Provide the [x, y] coordinate of the cell's center where the given text is located.  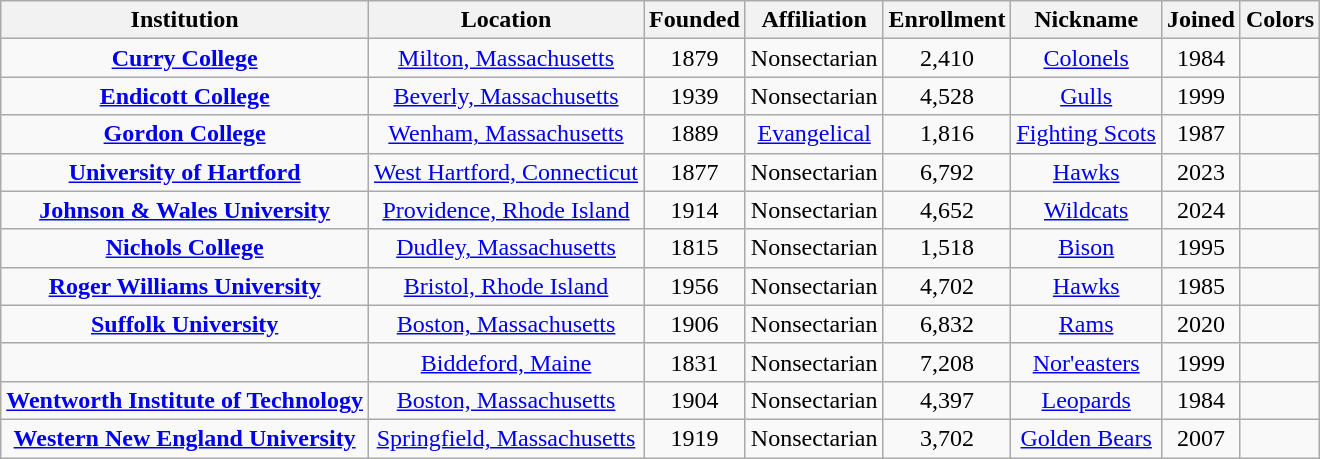
Providence, Rhode Island [506, 210]
1,816 [947, 134]
1889 [695, 134]
Curry College [185, 58]
2020 [1200, 324]
Rams [1086, 324]
Milton, Massachusetts [506, 58]
1985 [1200, 286]
1906 [695, 324]
Founded [695, 20]
Wenham, Massachusetts [506, 134]
6,792 [947, 172]
1,518 [947, 248]
1879 [695, 58]
Beverly, Massachusetts [506, 96]
6,832 [947, 324]
4,528 [947, 96]
Location [506, 20]
Gulls [1086, 96]
1919 [695, 438]
Enrollment [947, 20]
7,208 [947, 362]
1877 [695, 172]
Suffolk University [185, 324]
Nichols College [185, 248]
1956 [695, 286]
1995 [1200, 248]
Joined [1200, 20]
1914 [695, 210]
Western New England University [185, 438]
2024 [1200, 210]
1987 [1200, 134]
4,702 [947, 286]
1939 [695, 96]
Colonels [1086, 58]
Biddeford, Maine [506, 362]
Institution [185, 20]
Affiliation [814, 20]
4,652 [947, 210]
2023 [1200, 172]
University of Hartford [185, 172]
2,410 [947, 58]
Johnson & Wales University [185, 210]
Evangelical [814, 134]
1904 [695, 400]
Bison [1086, 248]
Dudley, Massachusetts [506, 248]
Leopards [1086, 400]
Bristol, Rhode Island [506, 286]
4,397 [947, 400]
Wentworth Institute of Technology [185, 400]
2007 [1200, 438]
Colors [1280, 20]
Wildcats [1086, 210]
Gordon College [185, 134]
Springfield, Massachusetts [506, 438]
1831 [695, 362]
Nickname [1086, 20]
Endicott College [185, 96]
West Hartford, Connecticut [506, 172]
1815 [695, 248]
Nor'easters [1086, 362]
Roger Williams University [185, 286]
Fighting Scots [1086, 134]
3,702 [947, 438]
Golden Bears [1086, 438]
